For the text-containing cell, return its midpoint in [X, Y] coordinate format. 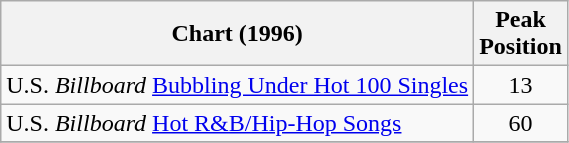
60 [521, 123]
13 [521, 85]
U.S. Billboard Bubbling Under Hot 100 Singles [238, 85]
Chart (1996) [238, 34]
U.S. Billboard Hot R&B/Hip-Hop Songs [238, 123]
PeakPosition [521, 34]
